Scan for the cell matching the given text and deliver its [X, Y] coordinate at center. 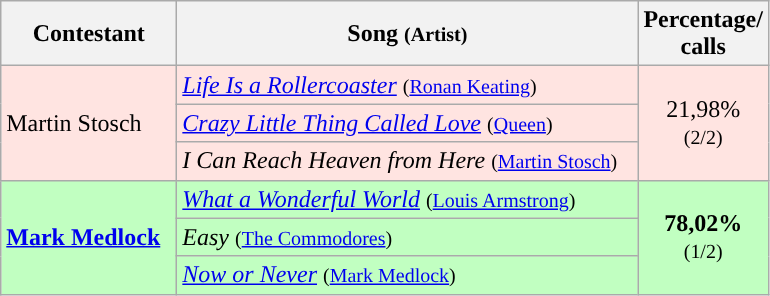
Song (Artist) [408, 34]
Martin Stosch [89, 123]
I Can Reach Heaven from Here (Martin Stosch) [408, 161]
Contestant [89, 34]
21,98%(2/2) [704, 123]
Now or Never (Mark Medlock) [408, 275]
78,02%(1/2) [704, 237]
Percentage/calls [704, 34]
Crazy Little Thing Called Love (Queen) [408, 123]
Life Is a Rollercoaster (Ronan Keating) [408, 85]
Mark Medlock [89, 237]
What a Wonderful World (Louis Armstrong) [408, 199]
Easy (The Commodores) [408, 237]
